Extract the (x, y) coordinate from the center of the cell holding the provided text.  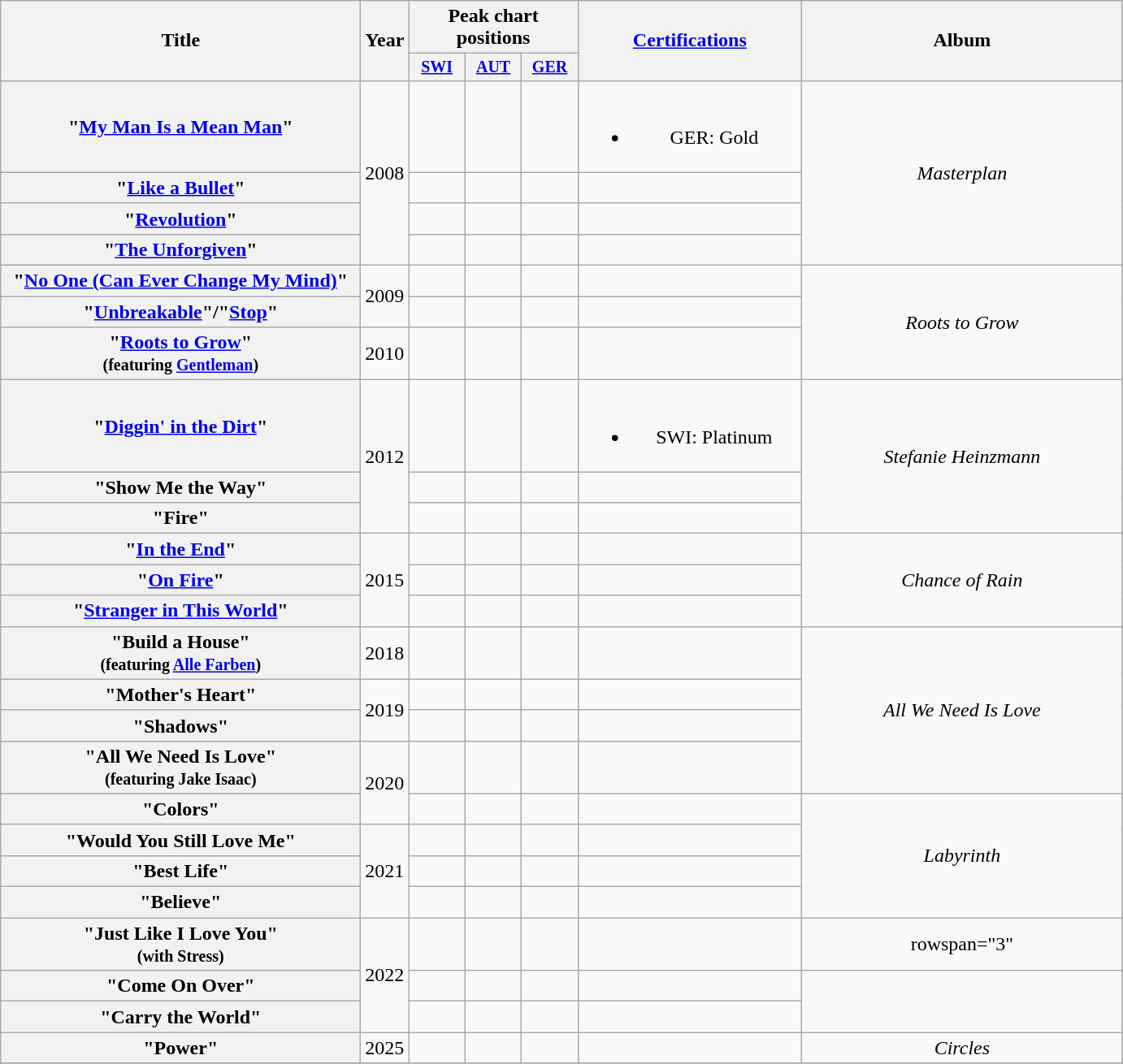
Roots to Grow (962, 323)
"Mother's Heart" (180, 694)
2019 (385, 710)
GER: Gold (689, 127)
"Shadows" (180, 725)
2010 (385, 354)
All We Need Is Love (962, 710)
"Just Like I Love You" (with Stress) (180, 944)
2021 (385, 871)
"Revolution" (180, 218)
"Carry the World" (180, 1017)
SWI (437, 67)
"No One (Can Ever Change My Mind)" (180, 281)
2009 (385, 296)
"Colors" (180, 809)
"Best Life" (180, 871)
GER (549, 67)
Masterplan (962, 172)
Circles (962, 1048)
2015 (385, 580)
2022 (385, 975)
"On Fire" (180, 580)
2012 (385, 456)
"Stranger in This World" (180, 611)
2008 (385, 172)
Labyrinth (962, 855)
Title (180, 41)
Peak chart positions (493, 28)
Chance of Rain (962, 580)
"Power" (180, 1048)
Album (962, 41)
"The Unforgiven" (180, 249)
"Unbreakable"/"Stop" (180, 312)
rowspan="3" (962, 944)
"In the End" (180, 549)
2025 (385, 1048)
"My Man Is a Mean Man" (180, 127)
Stefanie Heinzmann (962, 456)
Certifications (689, 41)
"Fire" (180, 518)
"Build a House"(featuring Alle Farben) (180, 653)
"Like a Bullet" (180, 188)
"All We Need Is Love"(featuring Jake Isaac) (180, 767)
2018 (385, 653)
2020 (385, 783)
"Diggin' in the Dirt" (180, 426)
SWI: Platinum (689, 426)
"Come On Over" (180, 986)
"Believe" (180, 902)
AUT (492, 67)
"Would You Still Love Me" (180, 840)
Year (385, 41)
"Show Me the Way" (180, 487)
"Roots to Grow"(featuring Gentleman) (180, 354)
